Locate the cell with the specified text and output its (x, y) center coordinate. 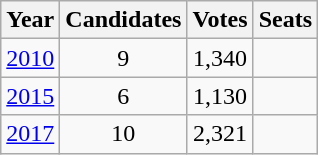
6 (124, 96)
2,321 (220, 134)
10 (124, 134)
Candidates (124, 20)
2015 (30, 96)
2017 (30, 134)
1,130 (220, 96)
1,340 (220, 58)
2010 (30, 58)
9 (124, 58)
Votes (220, 20)
Seats (285, 20)
Year (30, 20)
